Extract the [X, Y] coordinate from the center of the cell holding the provided text.  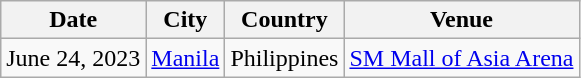
Date [74, 20]
Manila [186, 58]
June 24, 2023 [74, 58]
Country [284, 20]
Philippines [284, 58]
City [186, 20]
SM Mall of Asia Arena [462, 58]
Venue [462, 20]
